Locate the cell with the specified text and output its [X, Y] center coordinate. 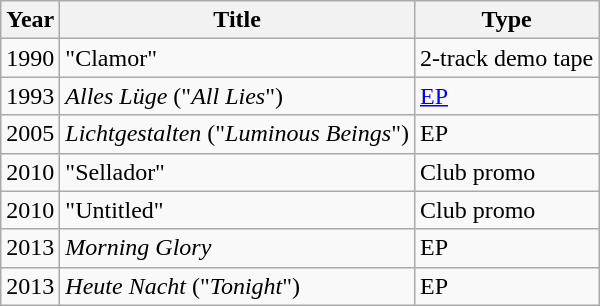
Year [30, 20]
Morning Glory [238, 248]
2005 [30, 134]
Title [238, 20]
Lichtgestalten ("Luminous Beings") [238, 134]
Type [506, 20]
Alles Lüge ("All Lies") [238, 96]
"Sellador" [238, 172]
"Untitled" [238, 210]
1993 [30, 96]
Heute Nacht ("Tonight") [238, 286]
"Clamor" [238, 58]
2-track demo tape [506, 58]
1990 [30, 58]
